Identify which cell holds the provided text, then report its [X, Y] central coordinate. 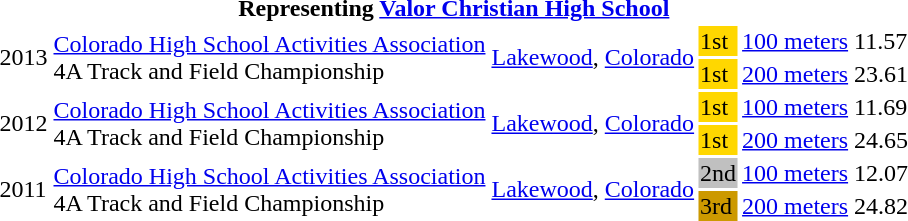
3rd [718, 206]
2nd [718, 173]
